Detect which cell encompasses the target text, then output its [X, Y] center coordinate. 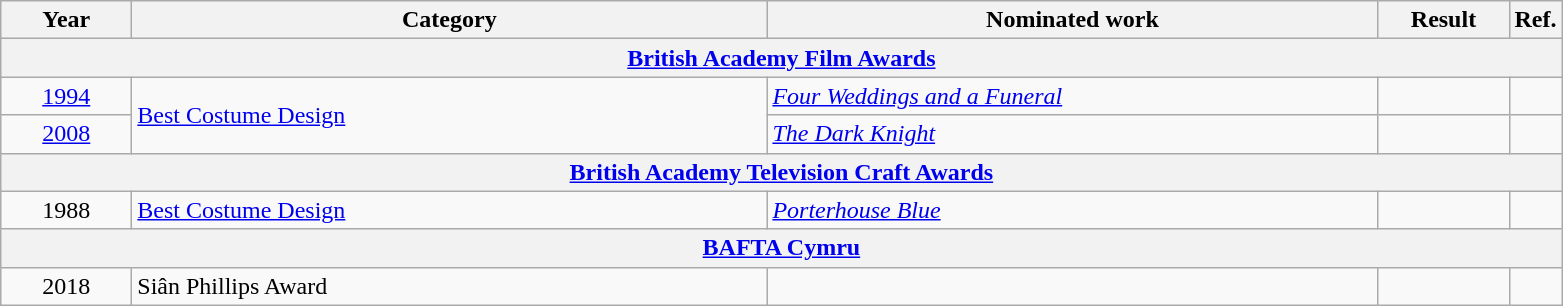
Porterhouse Blue [1072, 210]
Year [66, 20]
BAFTA Cymru [782, 248]
Four Weddings and a Funeral [1072, 96]
The Dark Knight [1072, 134]
2018 [66, 286]
Category [450, 20]
Siân Phillips Award [450, 286]
1988 [66, 210]
1994 [66, 96]
British Academy Film Awards [782, 58]
Ref. [1536, 20]
Nominated work [1072, 20]
Result [1444, 20]
2008 [66, 134]
British Academy Television Craft Awards [782, 172]
